Provide the (x, y) coordinate of the cell's center where the given text is located.  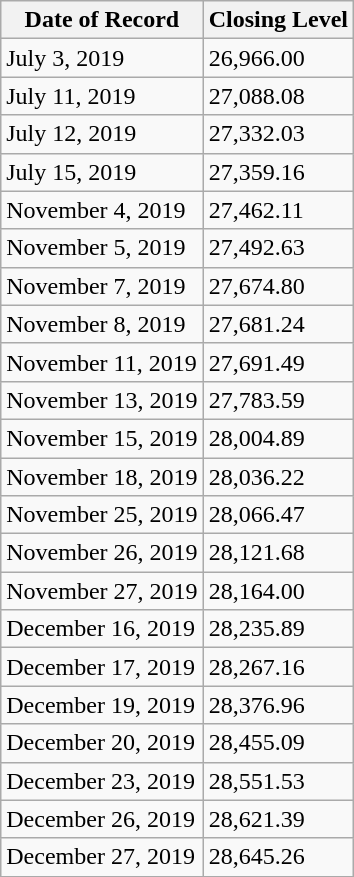
Closing Level (278, 20)
28,551.53 (278, 781)
December 17, 2019 (102, 667)
November 27, 2019 (102, 591)
November 26, 2019 (102, 553)
28,235.89 (278, 629)
November 25, 2019 (102, 515)
28,121.68 (278, 553)
28,036.22 (278, 477)
28,267.16 (278, 667)
November 8, 2019 (102, 324)
December 26, 2019 (102, 819)
27,691.49 (278, 362)
27,492.63 (278, 248)
28,066.47 (278, 515)
December 19, 2019 (102, 705)
28,164.00 (278, 591)
November 4, 2019 (102, 210)
28,645.26 (278, 857)
December 20, 2019 (102, 743)
27,783.59 (278, 400)
27,332.03 (278, 134)
26,966.00 (278, 58)
27,359.16 (278, 172)
28,455.09 (278, 743)
December 27, 2019 (102, 857)
November 15, 2019 (102, 438)
28,621.39 (278, 819)
November 5, 2019 (102, 248)
27,674.80 (278, 286)
December 23, 2019 (102, 781)
November 11, 2019 (102, 362)
27,681.24 (278, 324)
28,376.96 (278, 705)
December 16, 2019 (102, 629)
28,004.89 (278, 438)
July 3, 2019 (102, 58)
Date of Record (102, 20)
July 11, 2019 (102, 96)
November 18, 2019 (102, 477)
27,088.08 (278, 96)
November 7, 2019 (102, 286)
27,462.11 (278, 210)
July 12, 2019 (102, 134)
July 15, 2019 (102, 172)
November 13, 2019 (102, 400)
